Search for the cell housing the specified text and yield its (x, y) center coordinate. 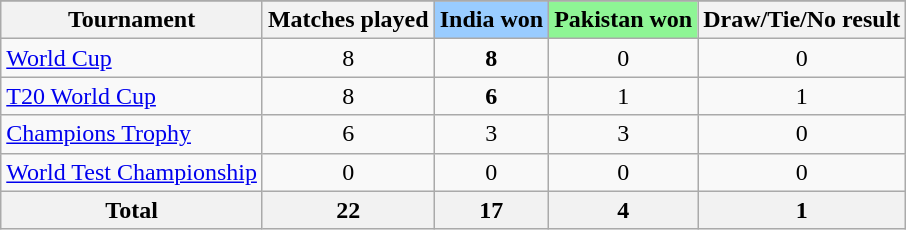
17 (491, 210)
Pakistan won (624, 20)
22 (348, 210)
T20 World Cup (132, 96)
Draw/Tie/No result (802, 20)
India won (491, 20)
4 (624, 210)
Total (132, 210)
World Cup (132, 58)
Matches played (348, 20)
Champions Trophy (132, 134)
World Test Championship (132, 172)
Tournament (132, 20)
